Determine the [X, Y] coordinate at the center of the cell enclosing the given text.  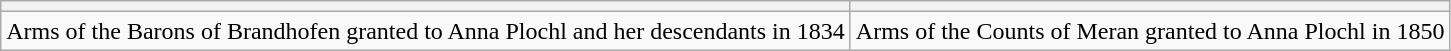
Arms of the Counts of Meran granted to Anna Plochl in 1850 [1150, 31]
Arms of the Barons of Brandhofen granted to Anna Plochl and her descendants in 1834 [426, 31]
